Output the [x, y] coordinate of the center of the cell containing the given text.  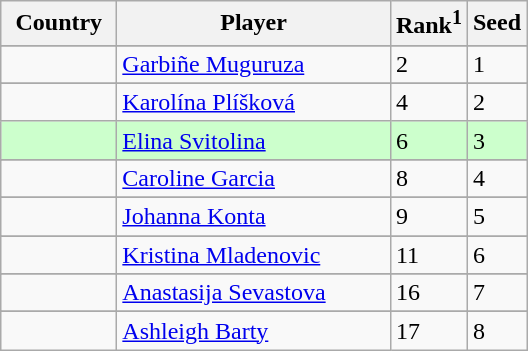
17 [428, 331]
Seed [496, 24]
Elina Svitolina [254, 140]
7 [496, 293]
5 [496, 217]
11 [428, 255]
Player [254, 24]
Anastasija Sevastova [254, 293]
Rank1 [428, 24]
Garbiñe Muguruza [254, 64]
Kristina Mladenovic [254, 255]
Country [59, 24]
Karolína Plíšková [254, 102]
9 [428, 217]
Johanna Konta [254, 217]
Ashleigh Barty [254, 331]
Caroline Garcia [254, 178]
3 [496, 140]
1 [496, 64]
16 [428, 293]
